Return the (X, Y) coordinate for the center point of the cell that contains the specified text.  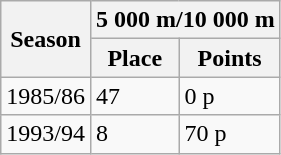
47 (134, 96)
70 p (230, 134)
Points (230, 58)
1993/94 (46, 134)
5 000 m/10 000 m (185, 20)
Season (46, 39)
1985/86 (46, 96)
Place (134, 58)
0 p (230, 96)
8 (134, 134)
